From the cell containing the given text, extract its center point as [X, Y] coordinate. 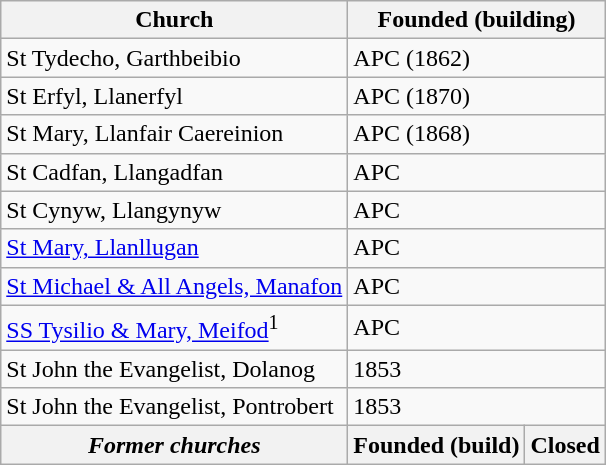
St Mary, Llanllugan [174, 248]
St John the Evangelist, Dolanog [174, 369]
St Erfyl, Llanerfyl [174, 96]
St Tydecho, Garthbeibio [174, 58]
St Cynyw, Llangynyw [174, 210]
Closed [565, 445]
Church [174, 20]
Former churches [174, 445]
APC (1868) [477, 134]
SS Tysilio & Mary, Meifod1 [174, 328]
St Cadfan, Llangadfan [174, 172]
Founded (build) [436, 445]
Founded (building) [477, 20]
St Michael & All Angels, Manafon [174, 286]
St John the Evangelist, Pontrobert [174, 407]
APC (1862) [477, 58]
APC (1870) [477, 96]
St Mary, Llanfair Caereinion [174, 134]
